Output the [x, y] coordinate of the center of the cell containing the given text.  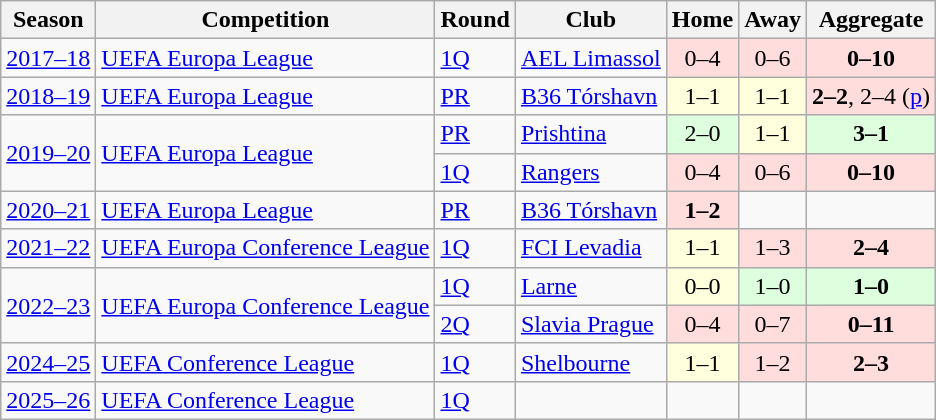
FCI Levadia [590, 248]
2–2, 2–4 (p) [872, 96]
2020–21 [48, 210]
0–0 [702, 286]
Prishtina [590, 134]
Aggregate [872, 20]
Season [48, 20]
Competition [266, 20]
Shelbourne [590, 362]
2Q [475, 324]
2018–19 [48, 96]
2024–25 [48, 362]
0–7 [773, 324]
Larne [590, 286]
Away [773, 20]
2022–23 [48, 305]
2017–18 [48, 58]
Home [702, 20]
Round [475, 20]
2025–26 [48, 400]
2019–20 [48, 153]
3–1 [872, 134]
2–0 [702, 134]
2–3 [872, 362]
2021–22 [48, 248]
Slavia Prague [590, 324]
0–11 [872, 324]
Rangers [590, 172]
AEL Limassol [590, 58]
2–4 [872, 248]
Club [590, 20]
1–3 [773, 248]
